For the text-containing cell, return its midpoint in (x, y) coordinate format. 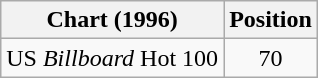
70 (271, 58)
Chart (1996) (112, 20)
US Billboard Hot 100 (112, 58)
Position (271, 20)
